Extract the [X, Y] coordinate from the center of the cell holding the provided text.  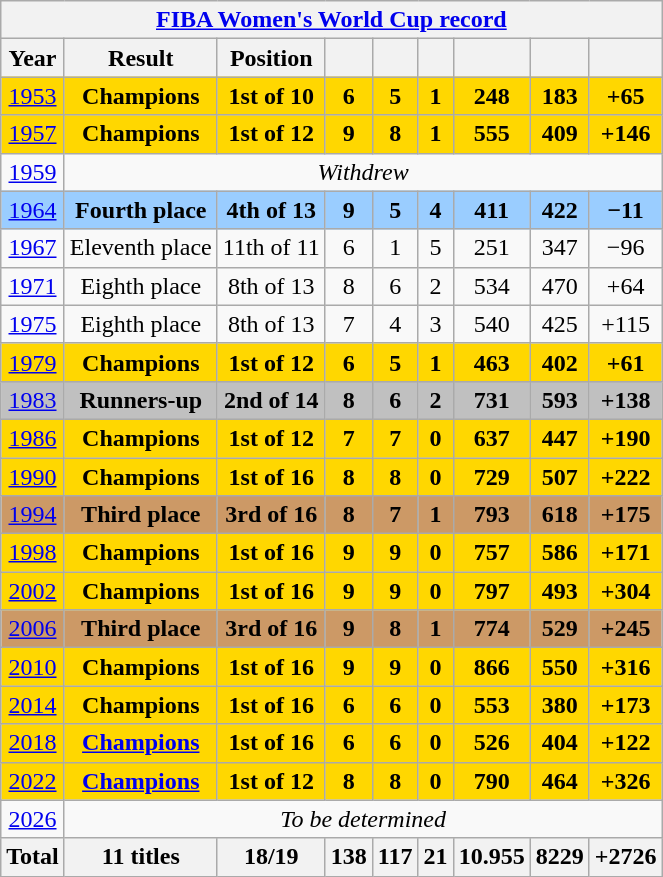
Eleventh place [140, 248]
+64 [626, 286]
1953 [33, 96]
409 [560, 134]
251 [492, 248]
2018 [33, 743]
637 [492, 438]
+138 [626, 400]
21 [436, 857]
2006 [33, 629]
1967 [33, 248]
1983 [33, 400]
2nd of 14 [271, 400]
Year [33, 58]
2014 [33, 705]
793 [492, 515]
4th of 13 [271, 210]
425 [560, 324]
2002 [33, 591]
347 [560, 248]
−11 [626, 210]
550 [560, 667]
463 [492, 362]
2026 [33, 819]
18/19 [271, 857]
797 [492, 591]
138 [348, 857]
380 [560, 705]
+304 [626, 591]
447 [560, 438]
2010 [33, 667]
593 [560, 400]
+115 [626, 324]
11th of 11 [271, 248]
Position [271, 58]
Result [140, 58]
FIBA Women's World Cup record [332, 20]
757 [492, 553]
1957 [33, 134]
1979 [33, 362]
618 [560, 515]
+171 [626, 553]
+146 [626, 134]
540 [492, 324]
1975 [33, 324]
117 [395, 857]
+326 [626, 781]
1990 [33, 477]
+173 [626, 705]
183 [560, 96]
11 titles [140, 857]
−96 [626, 248]
464 [560, 781]
529 [560, 629]
866 [492, 667]
To be determined [363, 819]
3 [436, 324]
1998 [33, 553]
+2726 [626, 857]
1986 [33, 438]
248 [492, 96]
1994 [33, 515]
555 [492, 134]
422 [560, 210]
Fourth place [140, 210]
774 [492, 629]
586 [560, 553]
1971 [33, 286]
+65 [626, 96]
534 [492, 286]
731 [492, 400]
+245 [626, 629]
+316 [626, 667]
+190 [626, 438]
10.955 [492, 857]
+222 [626, 477]
+122 [626, 743]
404 [560, 743]
493 [560, 591]
1959 [33, 172]
2022 [33, 781]
Total [33, 857]
+61 [626, 362]
Withdrew [363, 172]
Runners-up [140, 400]
1964 [33, 210]
790 [492, 781]
470 [560, 286]
402 [560, 362]
+175 [626, 515]
411 [492, 210]
526 [492, 743]
553 [492, 705]
1st of 10 [271, 96]
507 [560, 477]
729 [492, 477]
8229 [560, 857]
